From the cell containing the given text, extract its center point as (X, Y) coordinate. 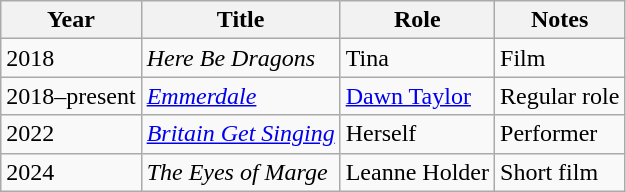
Notes (560, 20)
2018 (71, 58)
Performer (560, 134)
2024 (71, 172)
Herself (417, 134)
Leanne Holder (417, 172)
2022 (71, 134)
Dawn Taylor (417, 96)
Regular role (560, 96)
Britain Get Singing (240, 134)
The Eyes of Marge (240, 172)
Role (417, 20)
Short film (560, 172)
Title (240, 20)
Tina (417, 58)
Year (71, 20)
Film (560, 58)
2018–present (71, 96)
Here Be Dragons (240, 58)
Emmerdale (240, 96)
